Provide the [x, y] coordinate of the cell's center where the given text is located.  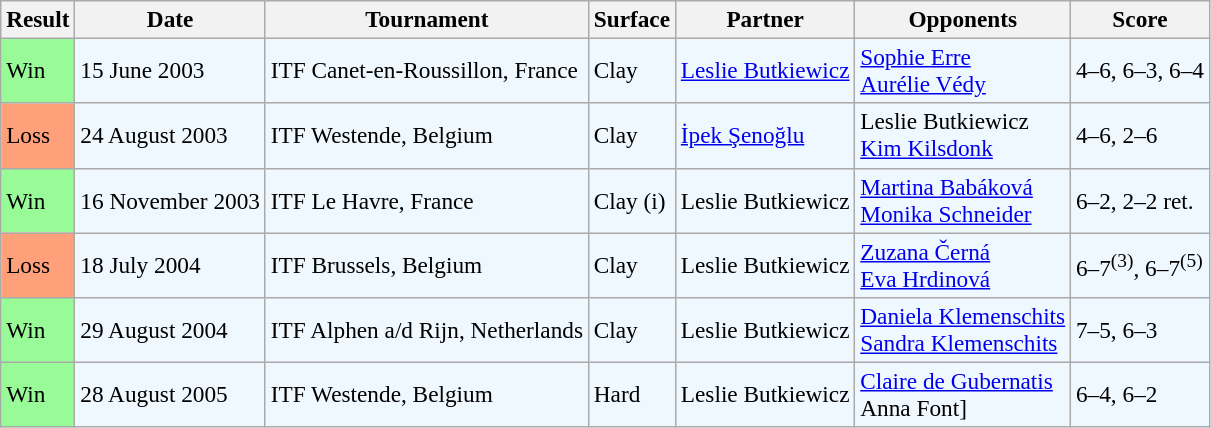
ITF Canet-en-Roussillon, France [426, 70]
Clay (i) [632, 200]
Daniela Klemenschits Sandra Klemenschits [963, 330]
6–4, 6–2 [1140, 394]
6–2, 2–2 ret. [1140, 200]
ITF Le Havre, France [426, 200]
Result [38, 19]
Tournament [426, 19]
ITF Brussels, Belgium [426, 264]
İpek Şenoğlu [764, 136]
Martina Babáková Monika Schneider [963, 200]
Score [1140, 19]
Claire de Gubernatis Anna Font] [963, 394]
6–7(3), 6–7(5) [1140, 264]
Zuzana Černá Eva Hrdinová [963, 264]
4–6, 6–3, 6–4 [1140, 70]
Sophie Erre Aurélie Védy [963, 70]
24 August 2003 [170, 136]
18 July 2004 [170, 264]
ITF Alphen a/d Rijn, Netherlands [426, 330]
Partner [764, 19]
28 August 2005 [170, 394]
Opponents [963, 19]
Surface [632, 19]
Date [170, 19]
4–6, 2–6 [1140, 136]
16 November 2003 [170, 200]
7–5, 6–3 [1140, 330]
Hard [632, 394]
29 August 2004 [170, 330]
Leslie Butkiewicz Kim Kilsdonk [963, 136]
15 June 2003 [170, 70]
